Pinpoint the cell where the given text exists, returning its [x, y] midpoint coordinate. 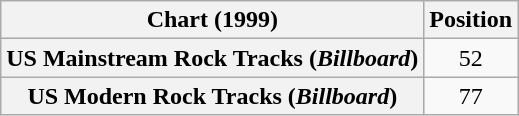
US Modern Rock Tracks (Billboard) [212, 96]
Chart (1999) [212, 20]
77 [471, 96]
52 [471, 58]
US Mainstream Rock Tracks (Billboard) [212, 58]
Position [471, 20]
